Detect which cell encompasses the target text, then output its (X, Y) center coordinate. 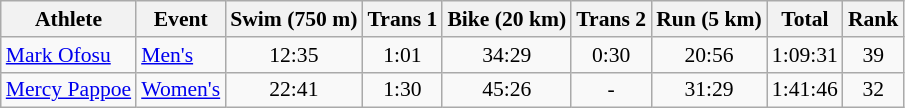
Total (805, 19)
31:29 (709, 90)
Run (5 km) (709, 19)
1:01 (402, 55)
32 (874, 90)
Mercy Pappoe (68, 90)
1:30 (402, 90)
Rank (874, 19)
- (611, 90)
12:35 (294, 55)
Men's (180, 55)
45:26 (506, 90)
0:30 (611, 55)
Bike (20 km) (506, 19)
20:56 (709, 55)
22:41 (294, 90)
1:09:31 (805, 55)
Women's (180, 90)
Swim (750 m) (294, 19)
Trans 1 (402, 19)
Event (180, 19)
Athlete (68, 19)
39 (874, 55)
1:41:46 (805, 90)
Trans 2 (611, 19)
34:29 (506, 55)
Mark Ofosu (68, 55)
